Provide the [x, y] coordinate of the cell's center where the given text is located.  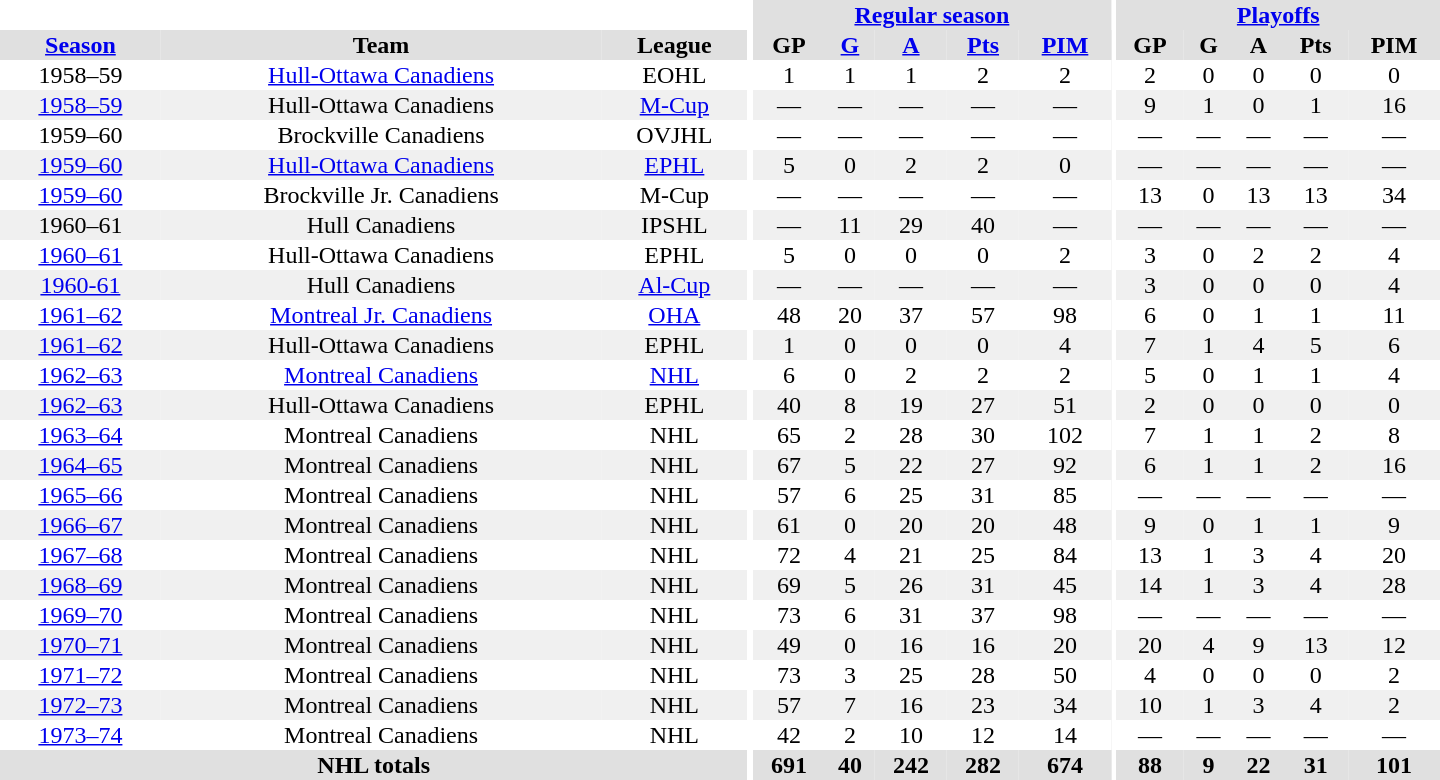
84 [1065, 555]
1968–69 [80, 585]
72 [789, 555]
61 [789, 525]
88 [1150, 765]
1964–65 [80, 465]
65 [789, 435]
Team [382, 45]
League [674, 45]
26 [911, 585]
1969–70 [80, 615]
1960-61 [80, 285]
50 [1065, 675]
NHL totals [374, 765]
Regular season [932, 15]
Season [80, 45]
1963–64 [80, 435]
1965–66 [80, 495]
1971–72 [80, 675]
85 [1065, 495]
Montreal Jr. Canadiens [382, 315]
67 [789, 465]
1972–73 [80, 705]
Al-Cup [674, 285]
23 [983, 705]
242 [911, 765]
OHA [674, 315]
30 [983, 435]
Brockville Jr. Canadiens [382, 195]
19 [911, 405]
45 [1065, 585]
1967–68 [80, 555]
101 [1394, 765]
282 [983, 765]
691 [789, 765]
EOHL [674, 75]
49 [789, 645]
1966–67 [80, 525]
69 [789, 585]
674 [1065, 765]
Playoffs [1278, 15]
OVJHL [674, 135]
92 [1065, 465]
1970–71 [80, 645]
29 [911, 225]
IPSHL [674, 225]
Brockville Canadiens [382, 135]
51 [1065, 405]
42 [789, 735]
1973–74 [80, 735]
102 [1065, 435]
21 [911, 555]
